Provide the (x, y) coordinate of the cell's center where the given text is located.  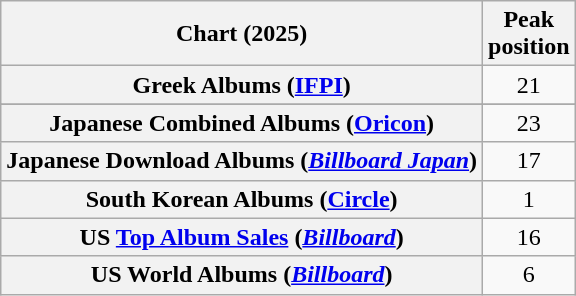
Japanese Download Albums (Billboard Japan) (242, 161)
Greek Albums (IFPI) (242, 85)
1 (529, 199)
US World Albums (Billboard) (242, 275)
Peakposition (529, 34)
South Korean Albums (Circle) (242, 199)
21 (529, 85)
US Top Album Sales (Billboard) (242, 237)
Chart (2025) (242, 34)
6 (529, 275)
23 (529, 123)
16 (529, 237)
Japanese Combined Albums (Oricon) (242, 123)
17 (529, 161)
